Identify which cell holds the provided text, then report its (X, Y) central coordinate. 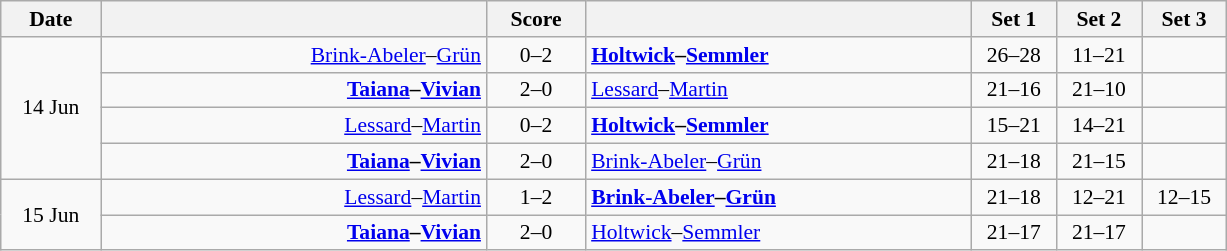
11–21 (1098, 55)
21–10 (1098, 90)
Set 1 (1014, 19)
26–28 (1014, 55)
14 Jun (51, 108)
15 Jun (51, 214)
14–21 (1098, 126)
Score (536, 19)
12–21 (1098, 197)
Set 2 (1098, 19)
12–15 (1184, 197)
15–21 (1014, 126)
1–2 (536, 197)
21–16 (1014, 90)
Date (51, 19)
21–15 (1098, 162)
Set 3 (1184, 19)
